Extract the (X, Y) coordinate from the center of the cell holding the provided text.  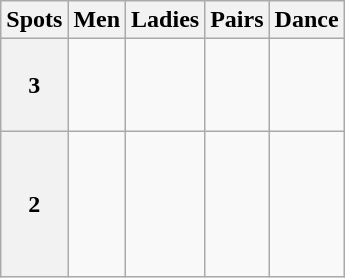
Spots (34, 20)
Dance (306, 20)
Men (97, 20)
Ladies (166, 20)
Pairs (237, 20)
2 (34, 204)
3 (34, 85)
